For the text-containing cell, return its midpoint in [x, y] coordinate format. 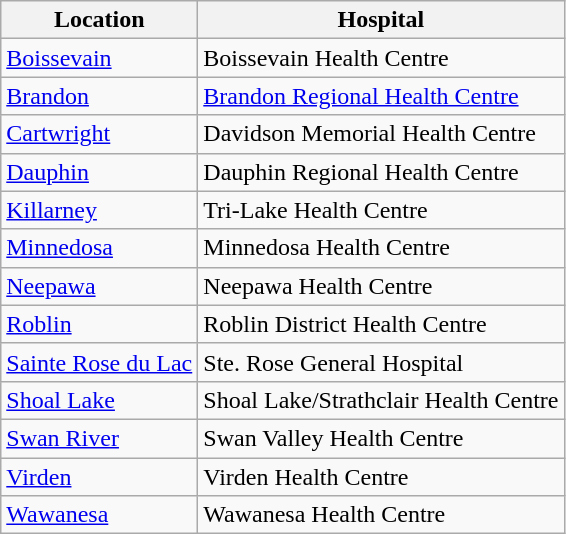
Neepawa [100, 286]
Swan River [100, 438]
Minnedosa [100, 248]
Roblin [100, 324]
Wawanesa Health Centre [381, 515]
Brandon Regional Health Centre [381, 96]
Cartwright [100, 134]
Brandon [100, 96]
Killarney [100, 210]
Virden Health Centre [381, 477]
Boissevain Health Centre [381, 58]
Shoal Lake [100, 400]
Swan Valley Health Centre [381, 438]
Sainte Rose du Lac [100, 362]
Boissevain [100, 58]
Tri-Lake Health Centre [381, 210]
Roblin District Health Centre [381, 324]
Hospital [381, 20]
Wawanesa [100, 515]
Minnedosa Health Centre [381, 248]
Dauphin Regional Health Centre [381, 172]
Davidson Memorial Health Centre [381, 134]
Ste. Rose General Hospital [381, 362]
Neepawa Health Centre [381, 286]
Shoal Lake/Strathclair Health Centre [381, 400]
Virden [100, 477]
Dauphin [100, 172]
Location [100, 20]
